Scan for the cell matching the given text and deliver its (x, y) coordinate at center. 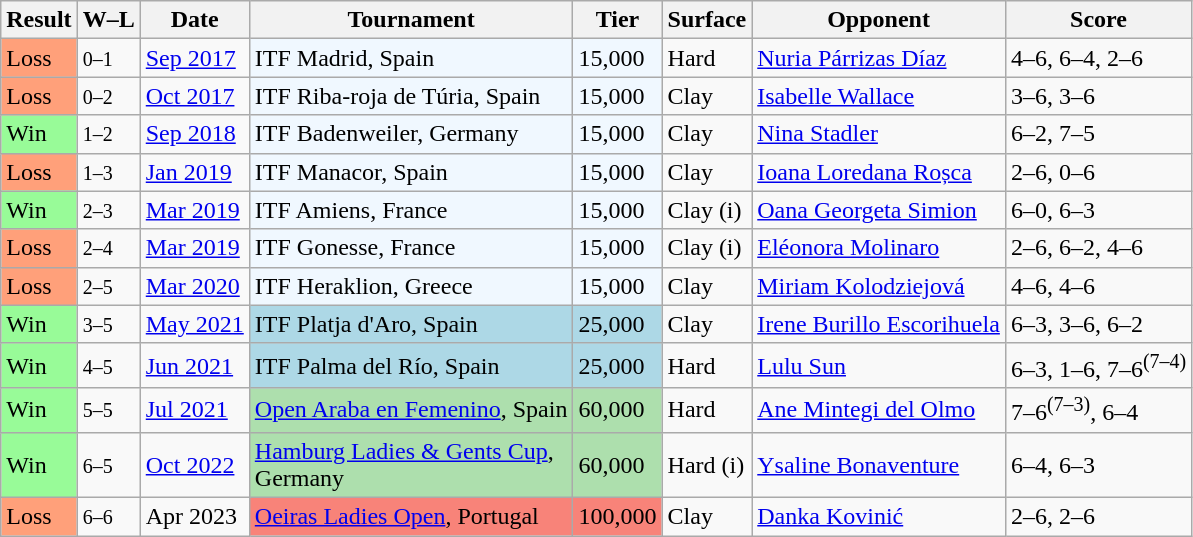
7–6(7–3), 6–4 (1098, 410)
6–3, 3–6, 6–2 (1098, 324)
May 2021 (194, 324)
Jun 2021 (194, 366)
Jan 2019 (194, 172)
ITF Heraklion, Greece (411, 286)
100,000 (618, 516)
3–6, 3–6 (1098, 96)
Nina Stadler (879, 134)
Surface (707, 20)
ITF Amiens, France (411, 210)
Mar 2020 (194, 286)
2–6, 0–6 (1098, 172)
Result (39, 20)
0–1 (108, 58)
6–0, 6–3 (1098, 210)
1–2 (108, 134)
6–3, 1–6, 7–6(7–4) (1098, 366)
Eléonora Molinaro (879, 248)
0–2 (108, 96)
Miriam Kolodziejová (879, 286)
Opponent (879, 20)
5–5 (108, 410)
Apr 2023 (194, 516)
6–2, 7–5 (1098, 134)
2–6, 6–2, 4–6 (1098, 248)
ITF Manacor, Spain (411, 172)
Score (1098, 20)
Open Araba en Femenino, Spain (411, 410)
4–5 (108, 366)
Ioana Loredana Roșca (879, 172)
W–L (108, 20)
Ane Mintegi del Olmo (879, 410)
ITF Gonesse, France (411, 248)
Hard (i) (707, 464)
Oct 2022 (194, 464)
6–4, 6–3 (1098, 464)
Tournament (411, 20)
2–4 (108, 248)
Jul 2021 (194, 410)
6–6 (108, 516)
4–6, 6–4, 2–6 (1098, 58)
Lulu Sun (879, 366)
ITF Platja d'Aro, Spain (411, 324)
Oana Georgeta Simion (879, 210)
1–3 (108, 172)
Isabelle Wallace (879, 96)
6–5 (108, 464)
3–5 (108, 324)
Sep 2018 (194, 134)
Danka Kovinić (879, 516)
Ysaline Bonaventure (879, 464)
ITF Riba-roja de Túria, Spain (411, 96)
Sep 2017 (194, 58)
2–6, 2–6 (1098, 516)
Irene Burillo Escorihuela (879, 324)
ITF Badenweiler, Germany (411, 134)
Oeiras Ladies Open, Portugal (411, 516)
2–5 (108, 286)
Hamburg Ladies & Gents Cup, Germany (411, 464)
ITF Palma del Río, Spain (411, 366)
Tier (618, 20)
4–6, 4–6 (1098, 286)
Date (194, 20)
Nuria Párrizas Díaz (879, 58)
Oct 2017 (194, 96)
ITF Madrid, Spain (411, 58)
2–3 (108, 210)
